Extract the [X, Y] coordinate from the center of the cell holding the provided text.  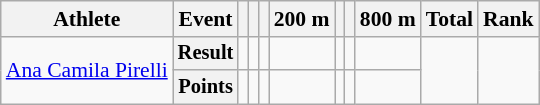
Event [206, 19]
Points [206, 87]
Result [206, 54]
Total [450, 19]
800 m [388, 19]
Rank [508, 19]
Ana Camila Pirelli [87, 70]
Athlete [87, 19]
200 m [302, 19]
